Detect which cell encompasses the target text, then output its (X, Y) center coordinate. 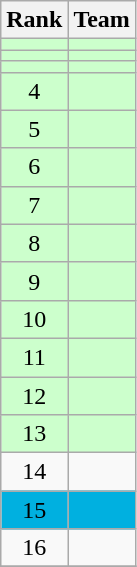
Team (102, 20)
11 (34, 357)
12 (34, 395)
15 (34, 510)
16 (34, 548)
6 (34, 167)
14 (34, 472)
4 (34, 91)
Rank (34, 20)
9 (34, 281)
10 (34, 319)
5 (34, 129)
8 (34, 243)
13 (34, 434)
7 (34, 205)
